Pinpoint the cell where the given text exists, returning its (X, Y) midpoint coordinate. 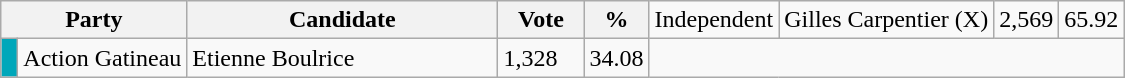
Gilles Carpentier (X) (886, 20)
Independent (714, 20)
% (616, 20)
65.92 (1092, 20)
Party (94, 20)
Etienne Boulrice (342, 58)
Vote (541, 20)
Action Gatineau (102, 58)
Candidate (342, 20)
1,328 (541, 58)
34.08 (616, 58)
2,569 (1026, 20)
